Determine the (x, y) coordinate at the center of the cell enclosing the given text.  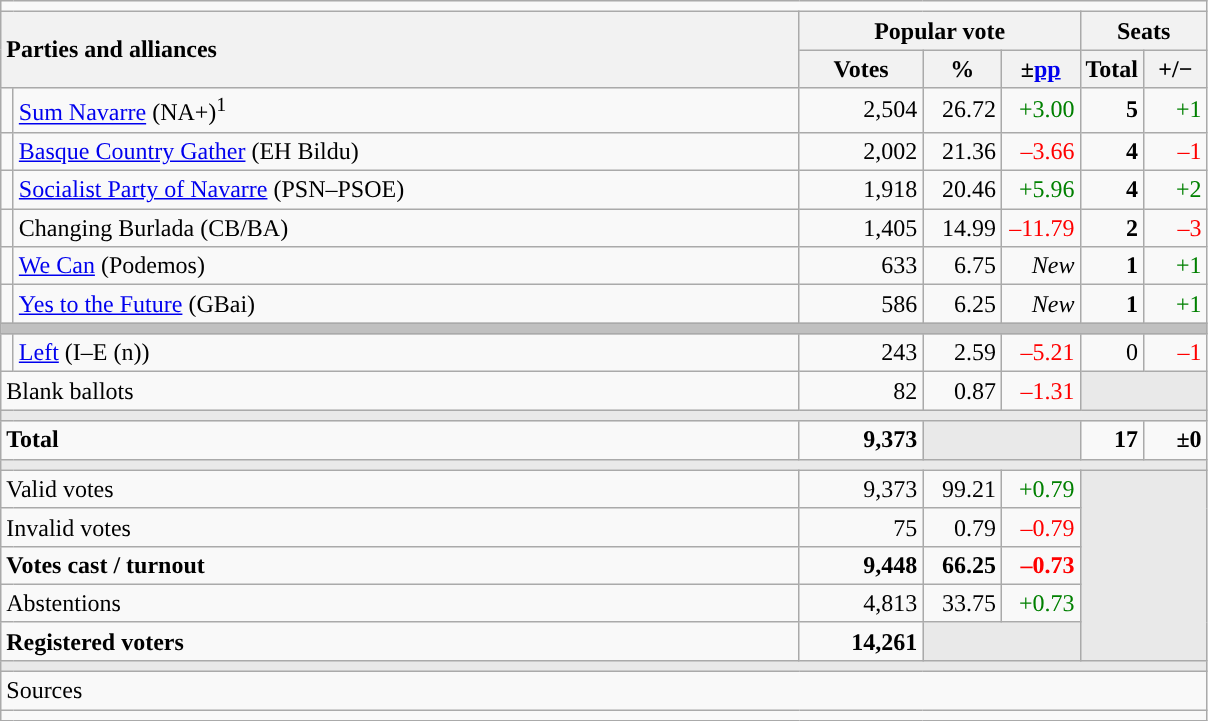
+/− (1176, 69)
0 (1112, 353)
+2 (1176, 190)
Sum Navarre (NA+)1 (406, 110)
Sources (604, 691)
1,918 (861, 190)
0.87 (962, 391)
6.25 (962, 304)
We Can (Podemos) (406, 266)
–1.31 (1040, 391)
66.25 (962, 565)
Registered voters (400, 641)
±pp (1040, 69)
82 (861, 391)
33.75 (962, 603)
+0.79 (1040, 489)
243 (861, 353)
–11.79 (1040, 228)
2 (1112, 228)
633 (861, 266)
17 (1112, 440)
Yes to the Future (GBai) (406, 304)
14,261 (861, 641)
586 (861, 304)
% (962, 69)
26.72 (962, 110)
Invalid votes (400, 527)
2,504 (861, 110)
21.36 (962, 151)
+5.96 (1040, 190)
4,813 (861, 603)
–5.21 (1040, 353)
Left (I–E (n)) (406, 353)
Votes (861, 69)
–3.66 (1040, 151)
20.46 (962, 190)
14.99 (962, 228)
99.21 (962, 489)
Seats (1144, 31)
5 (1112, 110)
Changing Burlada (CB/BA) (406, 228)
2,002 (861, 151)
Popular vote (940, 31)
75 (861, 527)
0.79 (962, 527)
+3.00 (1040, 110)
Valid votes (400, 489)
9,448 (861, 565)
1,405 (861, 228)
–0.79 (1040, 527)
2.59 (962, 353)
–3 (1176, 228)
Socialist Party of Navarre (PSN–PSOE) (406, 190)
+0.73 (1040, 603)
Votes cast / turnout (400, 565)
Abstentions (400, 603)
Blank ballots (400, 391)
Parties and alliances (400, 50)
6.75 (962, 266)
Basque Country Gather (EH Bildu) (406, 151)
±0 (1176, 440)
–0.73 (1040, 565)
